Pinpoint the cell where the given text exists, returning its [X, Y] midpoint coordinate. 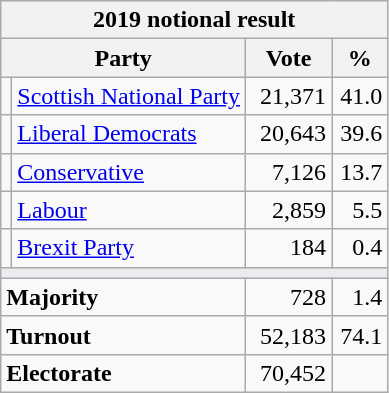
41.0 [360, 96]
20,643 [289, 134]
Turnout [124, 335]
2019 notional result [194, 20]
5.5 [360, 210]
Conservative [129, 172]
Vote [289, 58]
21,371 [289, 96]
13.7 [360, 172]
184 [289, 248]
7,126 [289, 172]
Brexit Party [129, 248]
Labour [129, 210]
39.6 [360, 134]
74.1 [360, 335]
Party [124, 58]
% [360, 58]
728 [289, 297]
1.4 [360, 297]
0.4 [360, 248]
52,183 [289, 335]
2,859 [289, 210]
Electorate [124, 373]
Majority [124, 297]
70,452 [289, 373]
Scottish National Party [129, 96]
Liberal Democrats [129, 134]
